For the text-containing cell, return its midpoint in (X, Y) coordinate format. 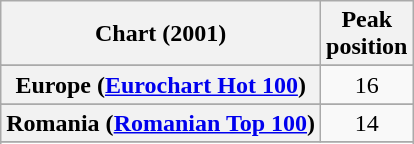
Romania (Romanian Top 100) (161, 123)
16 (367, 85)
14 (367, 123)
Chart (2001) (161, 34)
Peakposition (367, 34)
Europe (Eurochart Hot 100) (161, 85)
